Detect which cell encompasses the target text, then output its (X, Y) center coordinate. 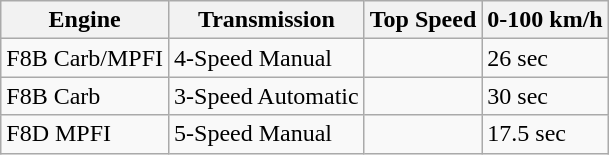
0-100 km/h (545, 20)
Engine (85, 20)
Top Speed (423, 20)
F8D MPFI (85, 134)
4-Speed Manual (267, 58)
F8B Carb/MPFI (85, 58)
3-Speed Automatic (267, 96)
Transmission (267, 20)
17.5 sec (545, 134)
F8B Carb (85, 96)
5-Speed Manual (267, 134)
30 sec (545, 96)
26 sec (545, 58)
